Search for the cell housing the specified text and yield its (x, y) center coordinate. 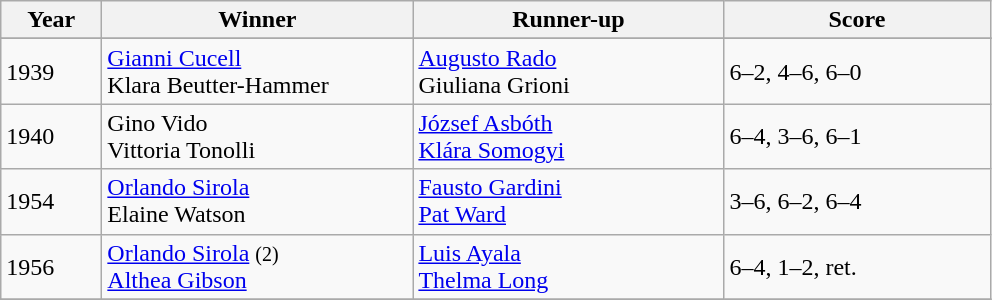
1956 (52, 266)
Score (857, 20)
1939 (52, 72)
Year (52, 20)
Orlando Sirola (2) Althea Gibson (258, 266)
Luis Ayala Thelma Long (568, 266)
6–4, 3–6, 6–1 (857, 136)
József Asbóth Klára Somogyi (568, 136)
Winner (258, 20)
3–6, 6–2, 6–4 (857, 202)
6–2, 4–6, 6–0 (857, 72)
Augusto Rado Giuliana Grioni (568, 72)
Gino Vido Vittoria Tonolli (258, 136)
Fausto Gardini Pat Ward (568, 202)
6–4, 1–2, ret. (857, 266)
Runner-up (568, 20)
Gianni Cucell Klara Beutter-Hammer (258, 72)
1954 (52, 202)
Orlando Sirola Elaine Watson (258, 202)
1940 (52, 136)
